Find where the given text appears and provide that cell's center as [x, y] coordinate. 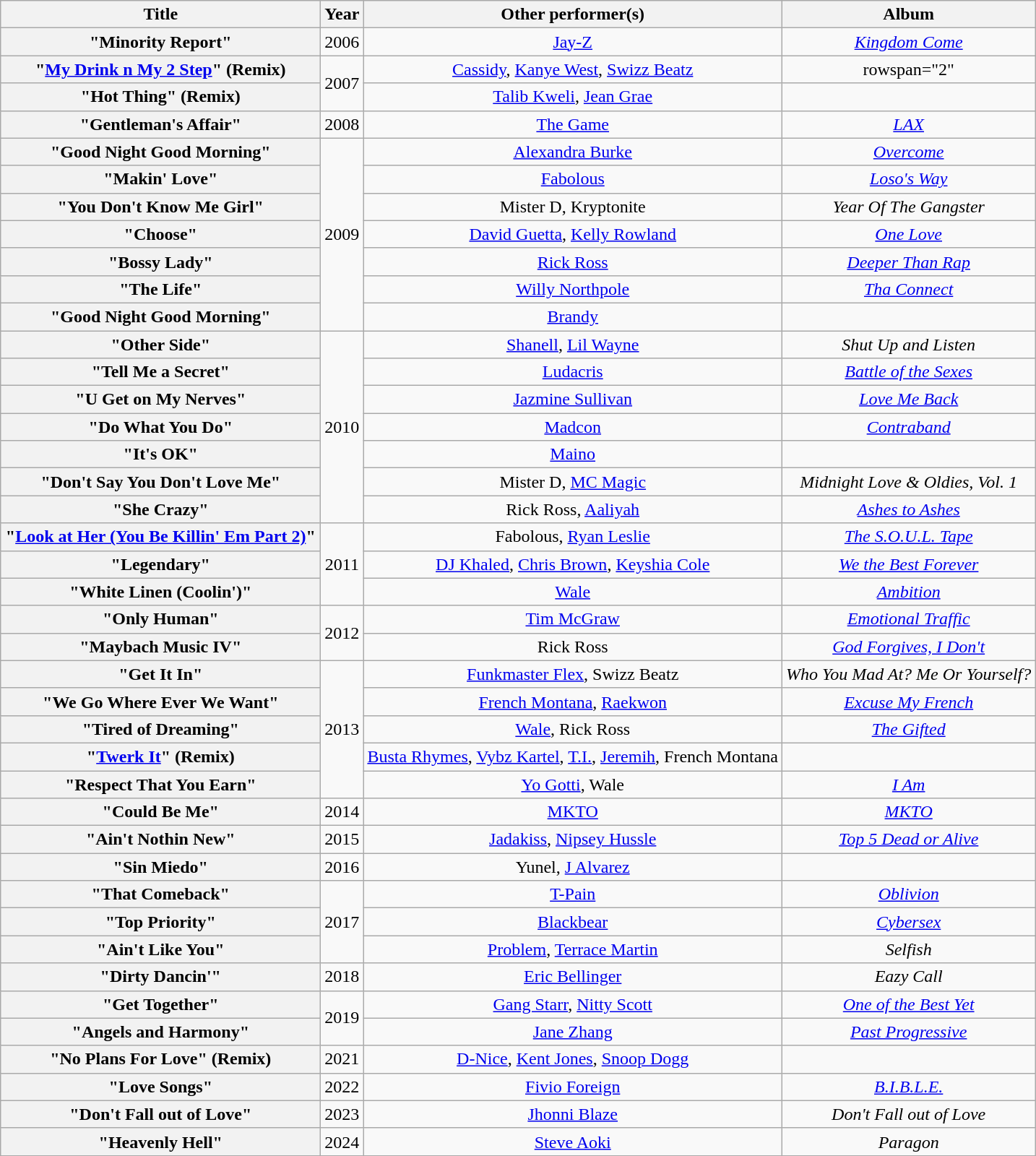
Tha Connect [909, 289]
"Respect That You Earn" [160, 784]
Year [342, 14]
2018 [342, 977]
Willy Northpole [573, 289]
"Only Human" [160, 619]
"Sin Miedo" [160, 867]
Jazmine Sullivan [573, 400]
Oblivion [909, 894]
Shut Up and Listen [909, 345]
2015 [342, 840]
Overcome [909, 152]
The Gifted [909, 729]
"You Don't Know Me Girl" [160, 207]
Paragon [909, 1142]
"Heavenly Hell" [160, 1142]
2021 [342, 1059]
Eric Bellinger [573, 977]
B.I.B.L.E. [909, 1087]
"Angels and Harmony" [160, 1032]
"Twerk It" (Remix) [160, 756]
One Love [909, 234]
T-Pain [573, 894]
Maino [573, 454]
"She Crazy" [160, 509]
"Tired of Dreaming" [160, 729]
"Get Together" [160, 1004]
Don't Fall out of Love [909, 1114]
One of the Best Yet [909, 1004]
"Ain't Nothin New" [160, 840]
Album [909, 14]
2009 [342, 234]
2014 [342, 812]
Emotional Traffic [909, 619]
Jane Zhang [573, 1032]
2017 [342, 922]
"Makin' Love" [160, 179]
DJ Khaled, Chris Brown, Keyshia Cole [573, 564]
Love Me Back [909, 400]
2010 [342, 427]
2008 [342, 124]
rowspan="2" [909, 69]
Mister D, MC Magic [573, 482]
Ludacris [573, 372]
Fabolous, Ryan Leslie [573, 537]
Jay-Z [573, 42]
"Legendary" [160, 564]
"Maybach Music IV" [160, 647]
2006 [342, 42]
Blackbear [573, 922]
"That Comeback" [160, 894]
Wale, Rick Ross [573, 729]
"Tell Me a Secret" [160, 372]
Battle of the Sexes [909, 372]
"U Get on My Nerves" [160, 400]
I Am [909, 784]
Eazy Call [909, 977]
"Look at Her (You Be Killin' Em Part 2)" [160, 537]
"Hot Thing" (Remix) [160, 97]
2012 [342, 633]
Cybersex [909, 922]
Excuse My French [909, 702]
2019 [342, 1018]
2023 [342, 1114]
Past Progressive [909, 1032]
Contraband [909, 427]
D-Nice, Kent Jones, Snoop Dogg [573, 1059]
"Dirty Dancin'" [160, 977]
"Gentleman's Affair" [160, 124]
The S.O.U.L. Tape [909, 537]
2013 [342, 729]
Selfish [909, 949]
Steve Aoki [573, 1142]
Talib Kweli, Jean Grae [573, 97]
"Don't Say You Don't Love Me" [160, 482]
2016 [342, 867]
"Don't Fall out of Love" [160, 1114]
Other performer(s) [573, 14]
"Bossy Lady" [160, 262]
Shanell, Lil Wayne [573, 345]
Kingdom Come [909, 42]
Midnight Love & Oldies, Vol. 1 [909, 482]
Jadakiss, Nipsey Hussle [573, 840]
Deeper Than Rap [909, 262]
Alexandra Burke [573, 152]
The Game [573, 124]
2024 [342, 1142]
Fivio Foreign [573, 1087]
"Do What You Do" [160, 427]
2011 [342, 564]
Madcon [573, 427]
Yo Gotti, Wale [573, 784]
Top 5 Dead or Alive [909, 840]
We the Best Forever [909, 564]
"We Go Where Ever We Want" [160, 702]
Who You Mad At? Me Or Yourself? [909, 674]
David Guetta, Kelly Rowland [573, 234]
Gang Starr, Nitty Scott [573, 1004]
French Montana, Raekwon [573, 702]
"Other Side" [160, 345]
Yunel, J Alvarez [573, 867]
Ashes to Ashes [909, 509]
2007 [342, 83]
"My Drink n My 2 Step" (Remix) [160, 69]
"It's OK" [160, 454]
Rick Ross, Aaliyah [573, 509]
God Forgives, I Don't [909, 647]
"Top Priority" [160, 922]
Cassidy, Kanye West, Swizz Beatz [573, 69]
"White Linen (Coolin')" [160, 592]
Busta Rhymes, Vybz Kartel, T.I., Jeremih, French Montana [573, 756]
"Get It In" [160, 674]
"The Life" [160, 289]
Year Of The Gangster [909, 207]
Jhonni Blaze [573, 1114]
Tim McGraw [573, 619]
Fabolous [573, 179]
"No Plans For Love" (Remix) [160, 1059]
Problem, Terrace Martin [573, 949]
"Ain't Like You" [160, 949]
Title [160, 14]
"Choose" [160, 234]
"Love Songs" [160, 1087]
2022 [342, 1087]
"Could Be Me" [160, 812]
Brandy [573, 316]
Ambition [909, 592]
Mister D, Kryptonite [573, 207]
LAX [909, 124]
"Minority Report" [160, 42]
Loso's Way [909, 179]
Funkmaster Flex, Swizz Beatz [573, 674]
Wale [573, 592]
